Scan for the cell matching the given text and deliver its [x, y] coordinate at center. 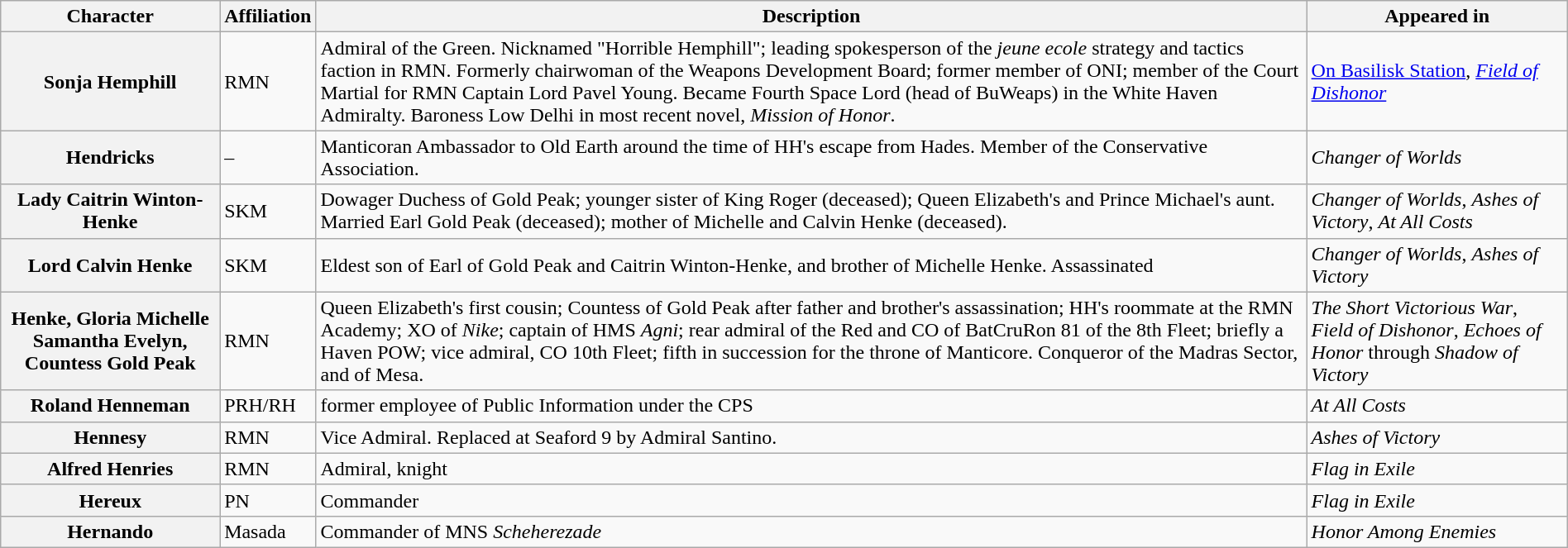
Sonja Hemphill [111, 81]
Hennesy [111, 437]
Changer of Worlds, Ashes of Victory [1437, 264]
Manticoran Ambassador to Old Earth around the time of HH's escape from Hades. Member of the Conservative Association. [811, 157]
Lady Caitrin Winton-Henke [111, 212]
Henke, Gloria Michelle Samantha Evelyn, Countess Gold Peak [111, 341]
At All Costs [1437, 406]
Honor Among Enemies [1437, 531]
Alfred Henries [111, 469]
Admiral, knight [811, 469]
– [268, 157]
Vice Admiral. Replaced at Seaford 9 by Admiral Santino. [811, 437]
PN [268, 500]
Changer of Worlds, Ashes of Victory, At All Costs [1437, 212]
Description [811, 17]
Hernando [111, 531]
Masada [268, 531]
Affiliation [268, 17]
PRH/RH [268, 406]
Lord Calvin Henke [111, 264]
Roland Henneman [111, 406]
The Short Victorious War, Field of Dishonor, Echoes of Honor through Shadow of Victory [1437, 341]
Commander of MNS Scheherezade [811, 531]
Commander [811, 500]
Changer of Worlds [1437, 157]
On Basilisk Station, Field of Dishonor [1437, 81]
former employee of Public Information under the CPS [811, 406]
Character [111, 17]
Hereux [111, 500]
Ashes of Victory [1437, 437]
Hendricks [111, 157]
Eldest son of Earl of Gold Peak and Caitrin Winton-Henke, and brother of Michelle Henke. Assassinated [811, 264]
Appeared in [1437, 17]
